Provide the [x, y] coordinate of the cell's center where the given text is located.  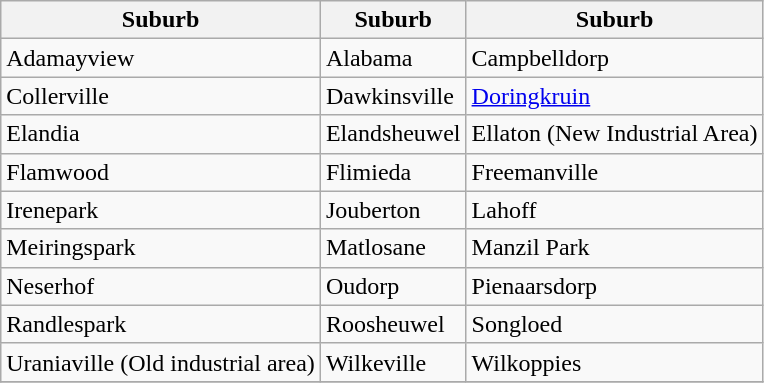
Matlosane [393, 248]
Oudorp [393, 286]
Ellaton (New Industrial Area) [614, 134]
Meiringspark [161, 248]
Campbelldorp [614, 58]
Randlespark [161, 324]
Elandsheuwel [393, 134]
Wilkeville [393, 362]
Flimieda [393, 172]
Pienaarsdorp [614, 286]
Freemanville [614, 172]
Songloed [614, 324]
Lahoff [614, 210]
Dawkinsville [393, 96]
Roosheuwel [393, 324]
Collerville [161, 96]
Flamwood [161, 172]
Wilkoppies [614, 362]
Manzil Park [614, 248]
Uraniaville (Old industrial area) [161, 362]
Jouberton [393, 210]
Irenepark [161, 210]
Neserhof [161, 286]
Elandia [161, 134]
Alabama [393, 58]
Adamayview [161, 58]
Doringkruin [614, 96]
